Identify which cell holds the provided text, then report its [x, y] central coordinate. 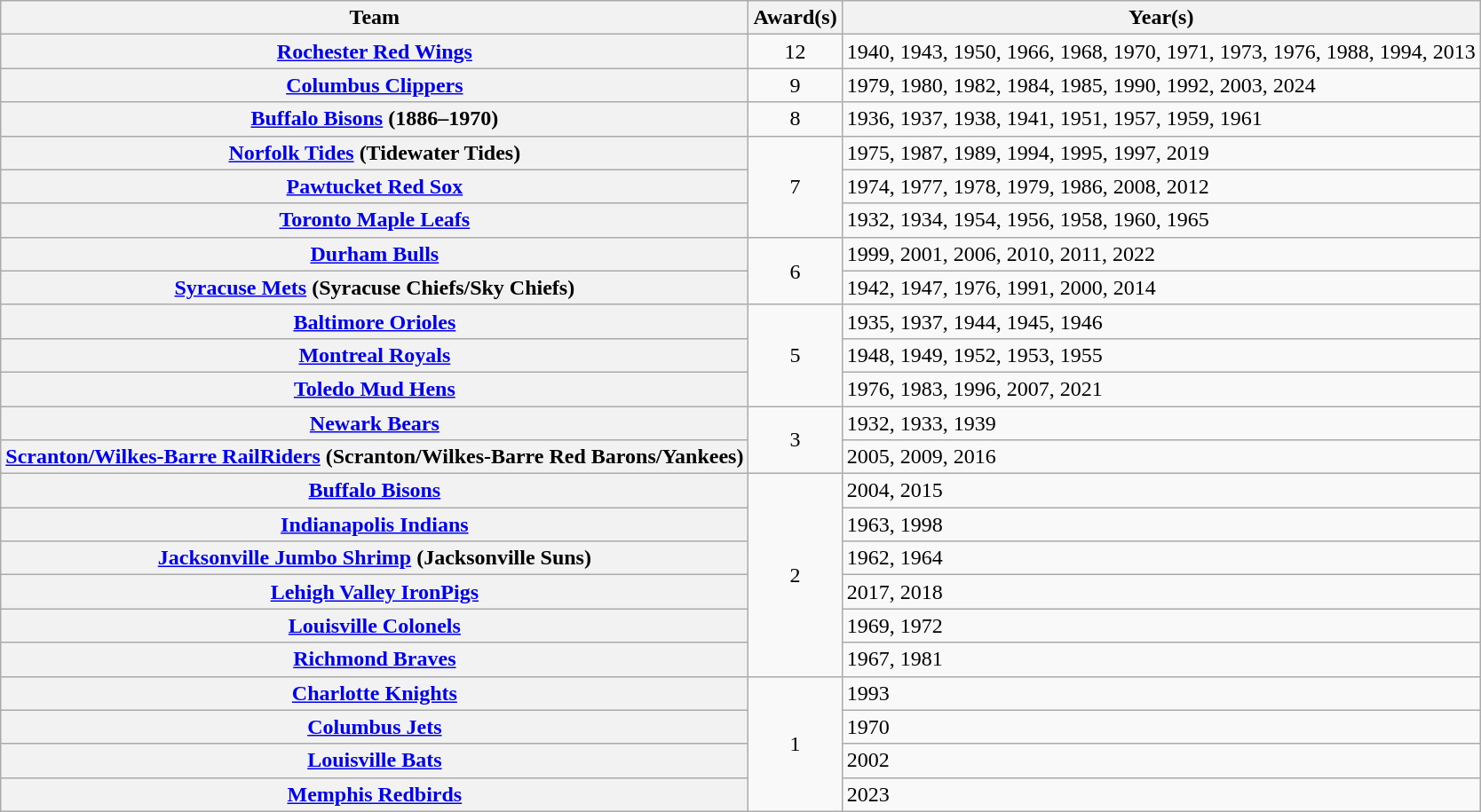
Team [375, 18]
2002 [1161, 761]
Richmond Braves [375, 659]
Norfolk Tides (Tidewater Tides) [375, 153]
Columbus Jets [375, 727]
1942, 1947, 1976, 1991, 2000, 2014 [1161, 288]
1936, 1937, 1938, 1941, 1951, 1957, 1959, 1961 [1161, 119]
Durham Bulls [375, 254]
Baltimore Orioles [375, 321]
Toronto Maple Leafs [375, 220]
Toledo Mud Hens [375, 389]
2023 [1161, 794]
Charlotte Knights [375, 693]
1975, 1987, 1989, 1994, 1995, 1997, 2019 [1161, 153]
8 [796, 119]
Pawtucket Red Sox [375, 186]
1962, 1964 [1161, 558]
Rochester Red Wings [375, 51]
1963, 1998 [1161, 524]
Lehigh Valley IronPigs [375, 592]
7 [796, 186]
Jacksonville Jumbo Shrimp (Jacksonville Suns) [375, 558]
5 [796, 355]
Louisville Colonels [375, 626]
Columbus Clippers [375, 85]
12 [796, 51]
1993 [1161, 693]
Montreal Royals [375, 355]
2004, 2015 [1161, 491]
1979, 1980, 1982, 1984, 1985, 1990, 1992, 2003, 2024 [1161, 85]
1932, 1933, 1939 [1161, 423]
1940, 1943, 1950, 1966, 1968, 1970, 1971, 1973, 1976, 1988, 1994, 2013 [1161, 51]
1969, 1972 [1161, 626]
Syracuse Mets (Syracuse Chiefs/Sky Chiefs) [375, 288]
1999, 2001, 2006, 2010, 2011, 2022 [1161, 254]
Buffalo Bisons (1886–1970) [375, 119]
1970 [1161, 727]
3 [796, 440]
Louisville Bats [375, 761]
Scranton/Wilkes-Barre RailRiders (Scranton/Wilkes-Barre Red Barons/Yankees) [375, 457]
1 [796, 744]
2005, 2009, 2016 [1161, 457]
2017, 2018 [1161, 592]
1967, 1981 [1161, 659]
Indianapolis Indians [375, 524]
1974, 1977, 1978, 1979, 1986, 2008, 2012 [1161, 186]
1976, 1983, 1996, 2007, 2021 [1161, 389]
Year(s) [1161, 18]
Memphis Redbirds [375, 794]
Buffalo Bisons [375, 491]
1948, 1949, 1952, 1953, 1955 [1161, 355]
6 [796, 271]
9 [796, 85]
1935, 1937, 1944, 1945, 1946 [1161, 321]
2 [796, 575]
Newark Bears [375, 423]
1932, 1934, 1954, 1956, 1958, 1960, 1965 [1161, 220]
Award(s) [796, 18]
